Provide the (X, Y) coordinate of the cell's center where the given text is located.  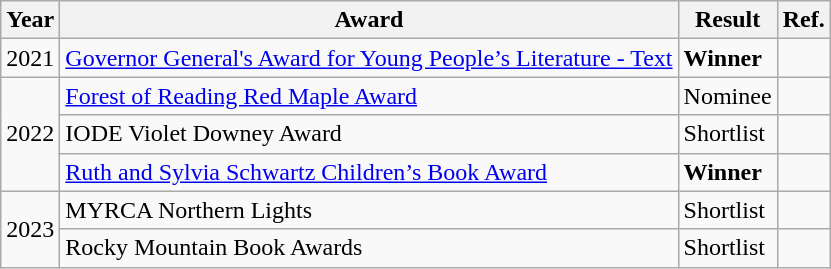
IODE Violet Downey Award (369, 134)
Rocky Mountain Book Awards (369, 248)
2023 (30, 229)
Result (728, 20)
MYRCA Northern Lights (369, 210)
Year (30, 20)
Forest of Reading Red Maple Award (369, 96)
Ruth and Sylvia Schwartz Children’s Book Award (369, 172)
2021 (30, 58)
2022 (30, 134)
Ref. (804, 20)
Award (369, 20)
Nominee (728, 96)
Governor General's Award for Young People’s Literature - Text (369, 58)
